Output the [x, y] coordinate of the center of the cell containing the given text.  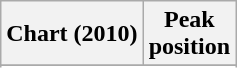
Peakposition [189, 34]
Chart (2010) [72, 34]
